Find where the given text appears and provide that cell's center as (x, y) coordinate. 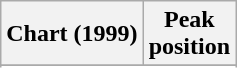
Peakposition (189, 34)
Chart (1999) (72, 34)
